Extract the (X, Y) coordinate from the center of the cell holding the provided text.  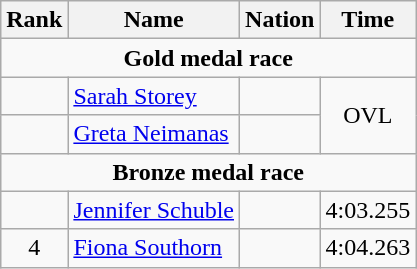
Gold medal race (208, 58)
Nation (280, 20)
Time (368, 20)
Greta Neimanas (154, 134)
Bronze medal race (208, 172)
OVL (368, 115)
Fiona Southorn (154, 248)
Name (154, 20)
Jennifer Schuble (154, 210)
4:03.255 (368, 210)
4:04.263 (368, 248)
Sarah Storey (154, 96)
4 (34, 248)
Rank (34, 20)
